From the cell containing the given text, extract its center point as (X, Y) coordinate. 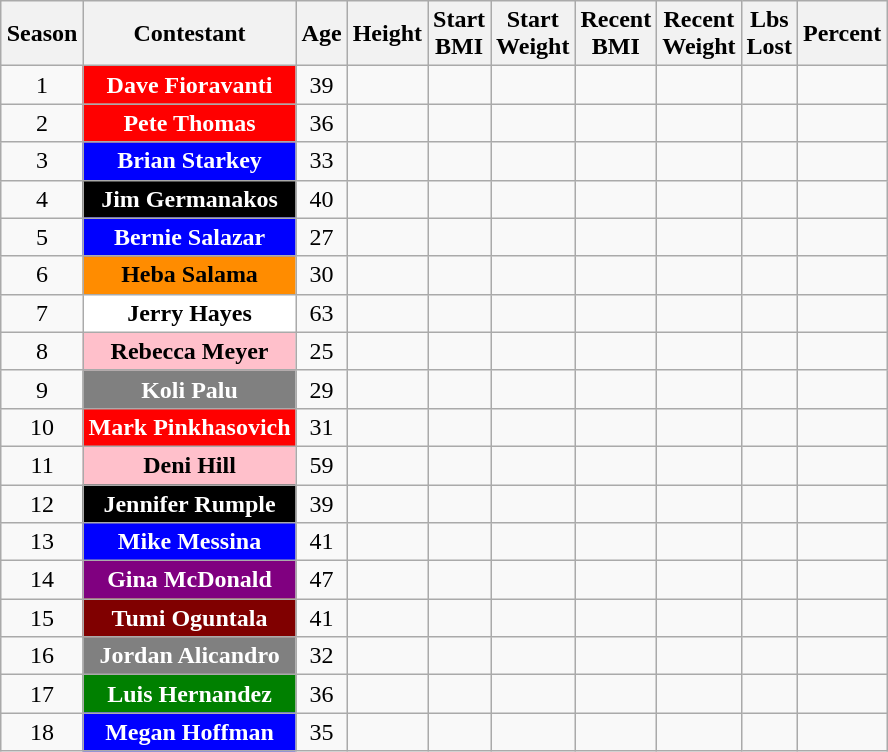
15 (42, 618)
30 (322, 275)
5 (42, 237)
7 (42, 313)
Deni Hill (190, 465)
Bernie Salazar (190, 237)
32 (322, 656)
13 (42, 542)
Heba Salama (190, 275)
11 (42, 465)
9 (42, 389)
Brian Starkey (190, 161)
StartWeight (533, 34)
Jim Germanakos (190, 199)
3 (42, 161)
40 (322, 199)
47 (322, 580)
18 (42, 732)
Age (322, 34)
RecentBMI (616, 34)
Luis Hernandez (190, 694)
Megan Hoffman (190, 732)
29 (322, 389)
59 (322, 465)
StartBMI (460, 34)
Jordan Alicandro (190, 656)
Rebecca Meyer (190, 351)
Tumi Oguntala (190, 618)
Percent (842, 34)
31 (322, 427)
1 (42, 85)
14 (42, 580)
Mike Messina (190, 542)
8 (42, 351)
Mark Pinkhasovich (190, 427)
27 (322, 237)
Pete Thomas (190, 123)
33 (322, 161)
35 (322, 732)
Jerry Hayes (190, 313)
63 (322, 313)
Gina McDonald (190, 580)
Season (42, 34)
Jennifer Rumple (190, 503)
LbsLost (769, 34)
12 (42, 503)
10 (42, 427)
25 (322, 351)
Height (387, 34)
RecentWeight (699, 34)
2 (42, 123)
4 (42, 199)
17 (42, 694)
6 (42, 275)
Koli Palu (190, 389)
Contestant (190, 34)
Dave Fioravanti (190, 85)
16 (42, 656)
